Capture the cell that displays the provided text and extract its [X, Y] central coordinate. 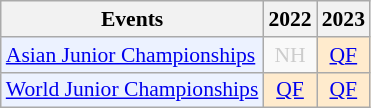
NH [290, 55]
2022 [290, 19]
2023 [344, 19]
Events [132, 19]
World Junior Championships [132, 90]
Asian Junior Championships [132, 55]
